Determine the (X, Y) coordinate at the center of the cell enclosing the given text.  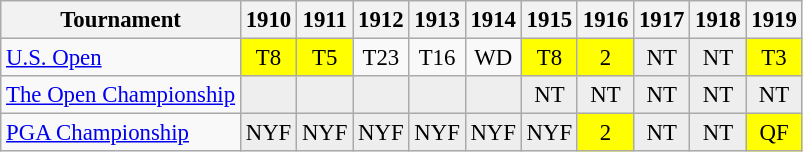
1914 (493, 20)
T3 (774, 58)
1910 (268, 20)
PGA Championship (121, 133)
WD (493, 58)
T16 (437, 58)
T5 (325, 58)
1917 (662, 20)
T23 (381, 58)
1913 (437, 20)
1916 (605, 20)
1911 (325, 20)
U.S. Open (121, 58)
The Open Championship (121, 95)
1912 (381, 20)
1915 (549, 20)
1918 (718, 20)
1919 (774, 20)
QF (774, 133)
Tournament (121, 20)
